Pinpoint the cell where the given text exists, returning its [x, y] midpoint coordinate. 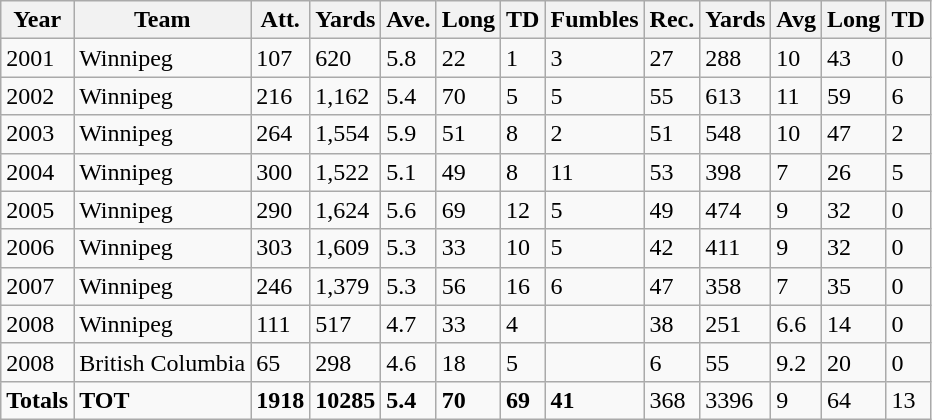
358 [736, 286]
620 [346, 58]
4.7 [408, 324]
3 [594, 58]
14 [853, 324]
Fumbles [594, 20]
59 [853, 96]
2006 [38, 248]
290 [280, 210]
5.9 [408, 134]
398 [736, 172]
65 [280, 362]
Avg [796, 20]
298 [346, 362]
107 [280, 58]
1,162 [346, 96]
TOT [162, 400]
411 [736, 248]
1,554 [346, 134]
1 [523, 58]
517 [346, 324]
2004 [38, 172]
16 [523, 286]
2002 [38, 96]
548 [736, 134]
6.6 [796, 324]
35 [853, 286]
British Columbia [162, 362]
64 [853, 400]
20 [853, 362]
53 [672, 172]
12 [523, 210]
Att. [280, 20]
22 [468, 58]
1918 [280, 400]
303 [280, 248]
Ave. [408, 20]
5.8 [408, 58]
Rec. [672, 20]
56 [468, 286]
5.1 [408, 172]
613 [736, 96]
474 [736, 210]
26 [853, 172]
9.2 [796, 362]
27 [672, 58]
2005 [38, 210]
111 [280, 324]
Year [38, 20]
42 [672, 248]
13 [908, 400]
368 [672, 400]
1,379 [346, 286]
251 [736, 324]
Totals [38, 400]
4.6 [408, 362]
5.6 [408, 210]
10285 [346, 400]
41 [594, 400]
2001 [38, 58]
216 [280, 96]
1,522 [346, 172]
18 [468, 362]
43 [853, 58]
246 [280, 286]
4 [523, 324]
1,624 [346, 210]
Team [162, 20]
288 [736, 58]
3396 [736, 400]
38 [672, 324]
264 [280, 134]
1,609 [346, 248]
2007 [38, 286]
2003 [38, 134]
300 [280, 172]
